Output the [x, y] coordinate of the center of the cell containing the given text.  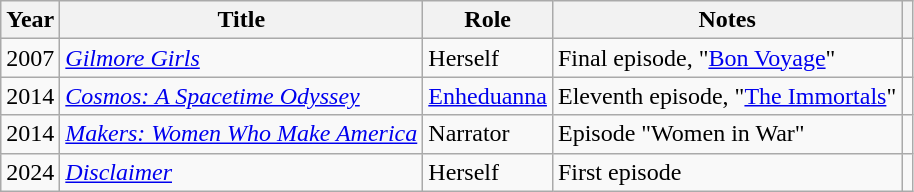
Narrator [488, 134]
Final episode, "Bon Voyage" [726, 58]
2007 [30, 58]
Year [30, 20]
First episode [726, 172]
Episode "Women in War" [726, 134]
Notes [726, 20]
Enheduanna [488, 96]
Title [242, 20]
Makers: Women Who Make America [242, 134]
Gilmore Girls [242, 58]
2024 [30, 172]
Role [488, 20]
Eleventh episode, "The Immortals" [726, 96]
Disclaimer [242, 172]
Cosmos: A Spacetime Odyssey [242, 96]
